Detect which cell encompasses the target text, then output its (x, y) center coordinate. 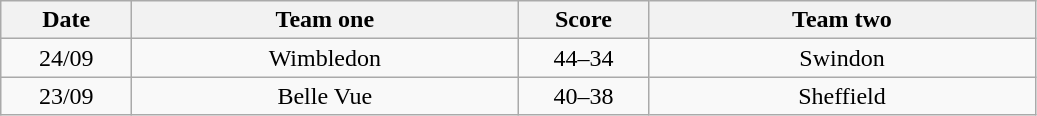
Belle Vue (325, 96)
23/09 (66, 96)
Team two (842, 20)
Team one (325, 20)
Date (66, 20)
Wimbledon (325, 58)
24/09 (66, 58)
40–38 (584, 96)
Swindon (842, 58)
44–34 (584, 58)
Score (584, 20)
Sheffield (842, 96)
